Find where the given text appears and provide that cell's center as [X, Y] coordinate. 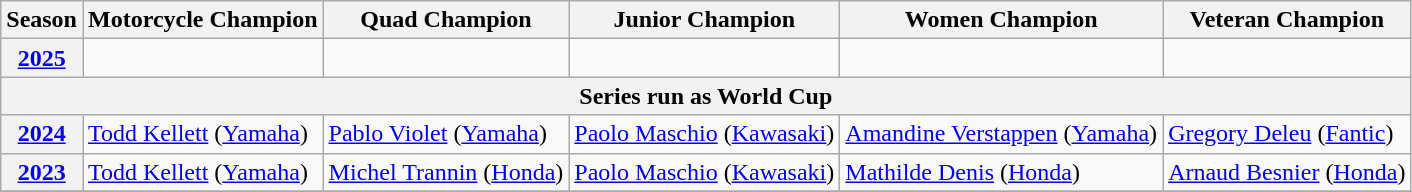
2023 [42, 172]
Series run as World Cup [706, 96]
2024 [42, 134]
Amandine Verstappen (Yamaha) [1002, 134]
Veteran Champion [1287, 20]
Michel Trannin (Honda) [446, 172]
Motorcycle Champion [202, 20]
Arnaud Besnier (Honda) [1287, 172]
Quad Champion [446, 20]
Pablo Violet (Yamaha) [446, 134]
Season [42, 20]
Junior Champion [704, 20]
2025 [42, 58]
Women Champion [1002, 20]
Mathilde Denis (Honda) [1002, 172]
Gregory Deleu (Fantic) [1287, 134]
